Extract the [X, Y] coordinate from the center of the cell holding the provided text.  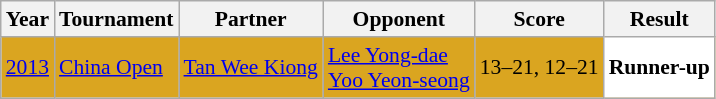
Runner-up [660, 68]
2013 [28, 68]
Result [660, 19]
Tournament [116, 19]
Opponent [399, 19]
China Open [116, 68]
Lee Yong-dae Yoo Yeon-seong [399, 68]
Score [540, 19]
Tan Wee Kiong [251, 68]
Partner [251, 19]
Year [28, 19]
13–21, 12–21 [540, 68]
